Determine the (x, y) coordinate at the center of the cell enclosing the given text.  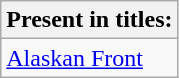
Alaskan Front (90, 58)
Present in titles: (90, 20)
